Extract the [x, y] coordinate from the center of the cell holding the provided text.  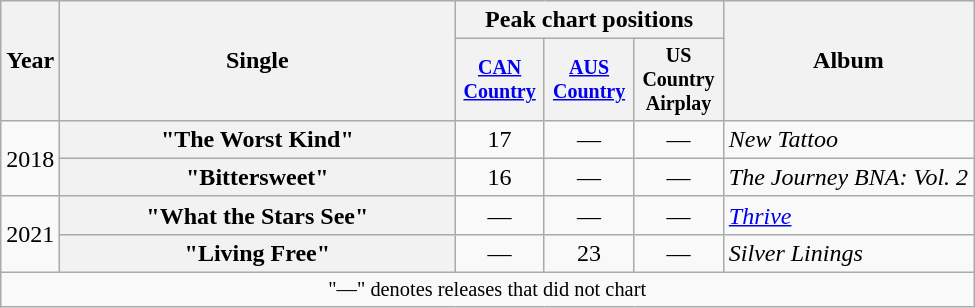
"Living Free" [258, 253]
Thrive [848, 215]
AUS Country [588, 80]
New Tattoo [848, 139]
16 [500, 177]
"Bittersweet" [258, 177]
Album [848, 61]
Year [30, 61]
23 [588, 253]
"The Worst Kind" [258, 139]
17 [500, 139]
CAN Country [500, 80]
The Journey BNA: Vol. 2 [848, 177]
US Country Airplay [678, 80]
Silver Linings [848, 253]
Peak chart positions [589, 20]
"—" denotes releases that did not chart [488, 290]
2021 [30, 234]
2018 [30, 158]
Single [258, 61]
"What the Stars See" [258, 215]
